Pinpoint the cell where the given text exists, returning its [X, Y] midpoint coordinate. 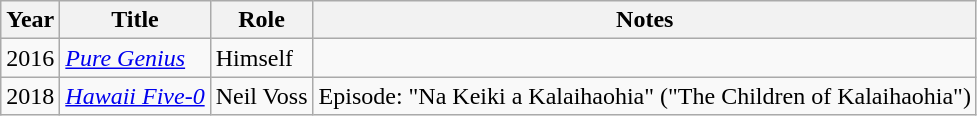
Neil Voss [262, 96]
Title [135, 20]
Notes [644, 20]
Year [30, 20]
2016 [30, 58]
Episode: "Na Keiki a Kalaihaohia" ("The Children of Kalaihaohia") [644, 96]
Hawaii Five-0 [135, 96]
Role [262, 20]
Pure Genius [135, 58]
2018 [30, 96]
Himself [262, 58]
